Return the (X, Y) coordinate for the center point of the cell that contains the specified text.  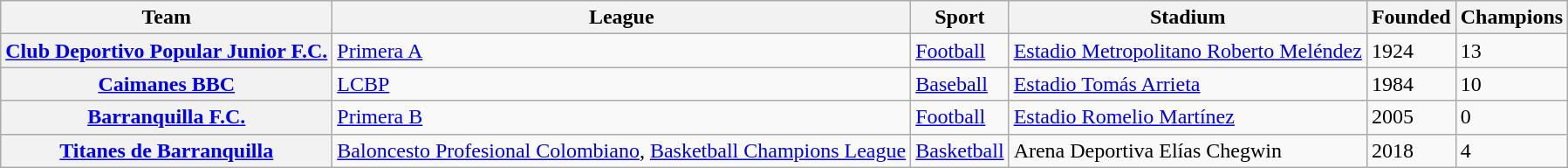
0 (1511, 117)
Baloncesto Profesional Colombiano, Basketball Champions League (621, 150)
Arena Deportiva Elías Chegwin (1188, 150)
1984 (1411, 84)
1924 (1411, 51)
Sport (960, 17)
Primera B (621, 117)
Baseball (960, 84)
Founded (1411, 17)
Champions (1511, 17)
Estadio Metropolitano Roberto Meléndez (1188, 51)
Estadio Tomás Arrieta (1188, 84)
Stadium (1188, 17)
Club Deportivo Popular Junior F.C. (167, 51)
Basketball (960, 150)
10 (1511, 84)
Barranquilla F.C. (167, 117)
2005 (1411, 117)
Estadio Romelio Martínez (1188, 117)
Team (167, 17)
LCBP (621, 84)
2018 (1411, 150)
4 (1511, 150)
League (621, 17)
Caimanes BBC (167, 84)
13 (1511, 51)
Titanes de Barranquilla (167, 150)
Primera A (621, 51)
